Search for the cell housing the specified text and yield its (x, y) center coordinate. 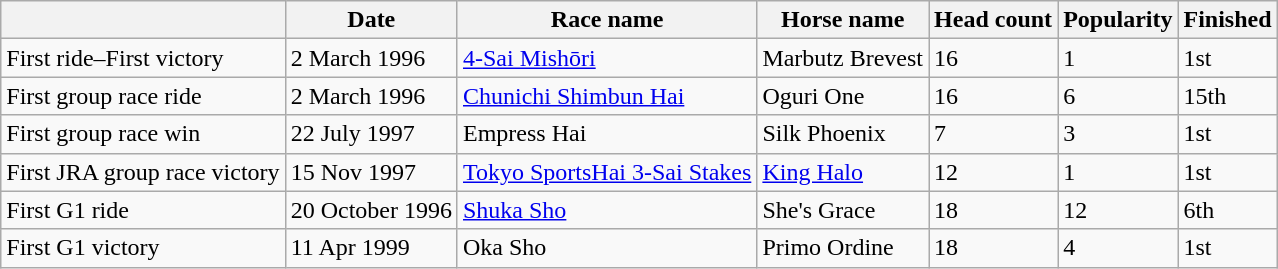
Date (371, 20)
Marbutz Brevest (843, 58)
Horse name (843, 20)
First G1 ride (143, 210)
Popularity (1118, 20)
4 (1118, 248)
First group race ride (143, 96)
Primo Ordine (843, 248)
11 Apr 1999 (371, 248)
She's Grace (843, 210)
Shuka Sho (606, 210)
Chunichi Shimbun Hai (606, 96)
20 October 1996 (371, 210)
22 July 1997 (371, 134)
King Halo (843, 172)
First G1 victory (143, 248)
Tokyo SportsHai 3-Sai Stakes (606, 172)
6 (1118, 96)
Head count (994, 20)
Finished (1228, 20)
Oguri One (843, 96)
15 Nov 1997 (371, 172)
Oka Sho (606, 248)
3 (1118, 134)
Silk Phoenix (843, 134)
First group race win (143, 134)
6th (1228, 210)
7 (994, 134)
Race name (606, 20)
First ride–First victory (143, 58)
Empress Hai (606, 134)
15th (1228, 96)
First JRA group race victory (143, 172)
4-Sai Mishōri (606, 58)
